Provide the [X, Y] coordinate of the cell's center where the given text is located.  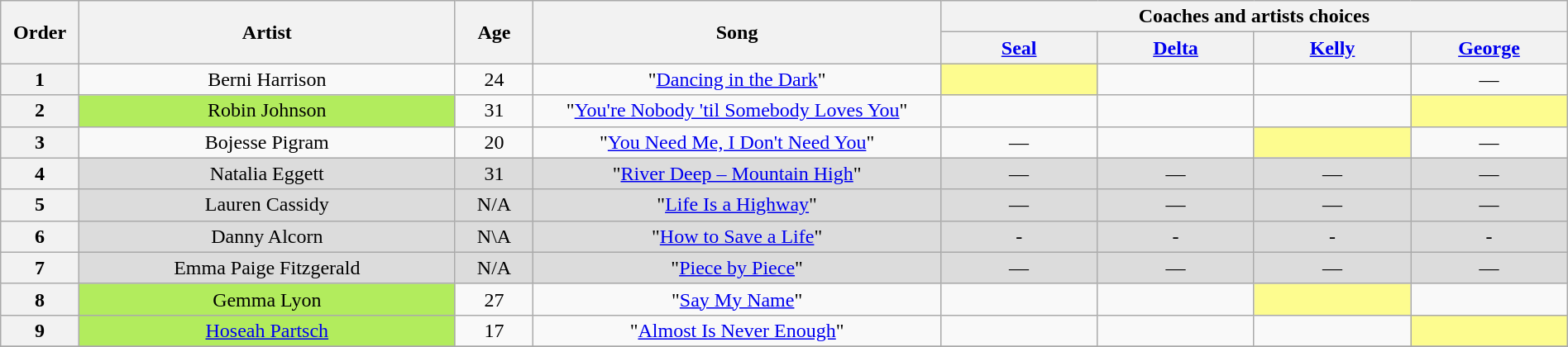
Delta [1176, 48]
Bojesse Pigram [266, 142]
Kelly [1331, 48]
Berni Harrison [266, 79]
Seal [1019, 48]
George [1489, 48]
Song [738, 32]
"River Deep – Mountain High" [738, 173]
Age [495, 32]
Danny Alcorn [266, 236]
"You Need Me, I Don't Need You" [738, 142]
Coaches and artists choices [1254, 17]
Natalia Eggett [266, 173]
9 [40, 330]
27 [495, 299]
"Piece by Piece" [738, 268]
Lauren Cassidy [266, 205]
Hoseah Partsch [266, 330]
24 [495, 79]
Order [40, 32]
4 [40, 173]
Artist [266, 32]
20 [495, 142]
"Almost Is Never Enough" [738, 330]
17 [495, 330]
"How to Save a Life" [738, 236]
7 [40, 268]
N\A [495, 236]
"Dancing in the Dark" [738, 79]
Emma Paige Fitzgerald [266, 268]
5 [40, 205]
"Life Is a Highway" [738, 205]
"You're Nobody 'til Somebody Loves You" [738, 111]
6 [40, 236]
3 [40, 142]
8 [40, 299]
1 [40, 79]
Robin Johnson [266, 111]
"Say My Name" [738, 299]
Gemma Lyon [266, 299]
2 [40, 111]
